Identify which cell holds the provided text, then report its [X, Y] central coordinate. 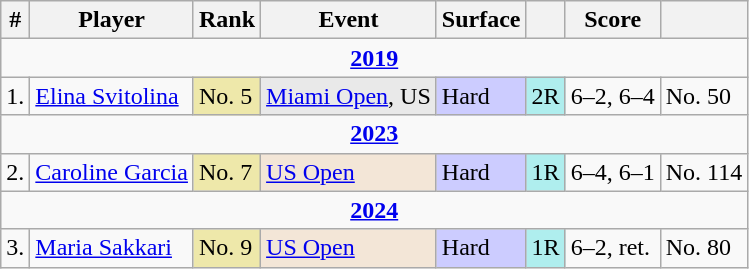
2. [16, 172]
No. 50 [704, 96]
2024 [374, 210]
Score [612, 20]
6–4, 6–1 [612, 172]
No. 80 [704, 248]
Rank [226, 20]
Elina Svitolina [112, 96]
2019 [374, 58]
1. [16, 96]
No. 9 [226, 248]
Maria Sakkari [112, 248]
Surface [481, 20]
No. 7 [226, 172]
No. 114 [704, 172]
3. [16, 248]
6–2, 6–4 [612, 96]
2023 [374, 134]
2R [546, 96]
6–2, ret. [612, 248]
Player [112, 20]
Event [349, 20]
Caroline Garcia [112, 172]
Miami Open, US [349, 96]
No. 5 [226, 96]
# [16, 20]
